Locate the cell with the specified text and output its (x, y) center coordinate. 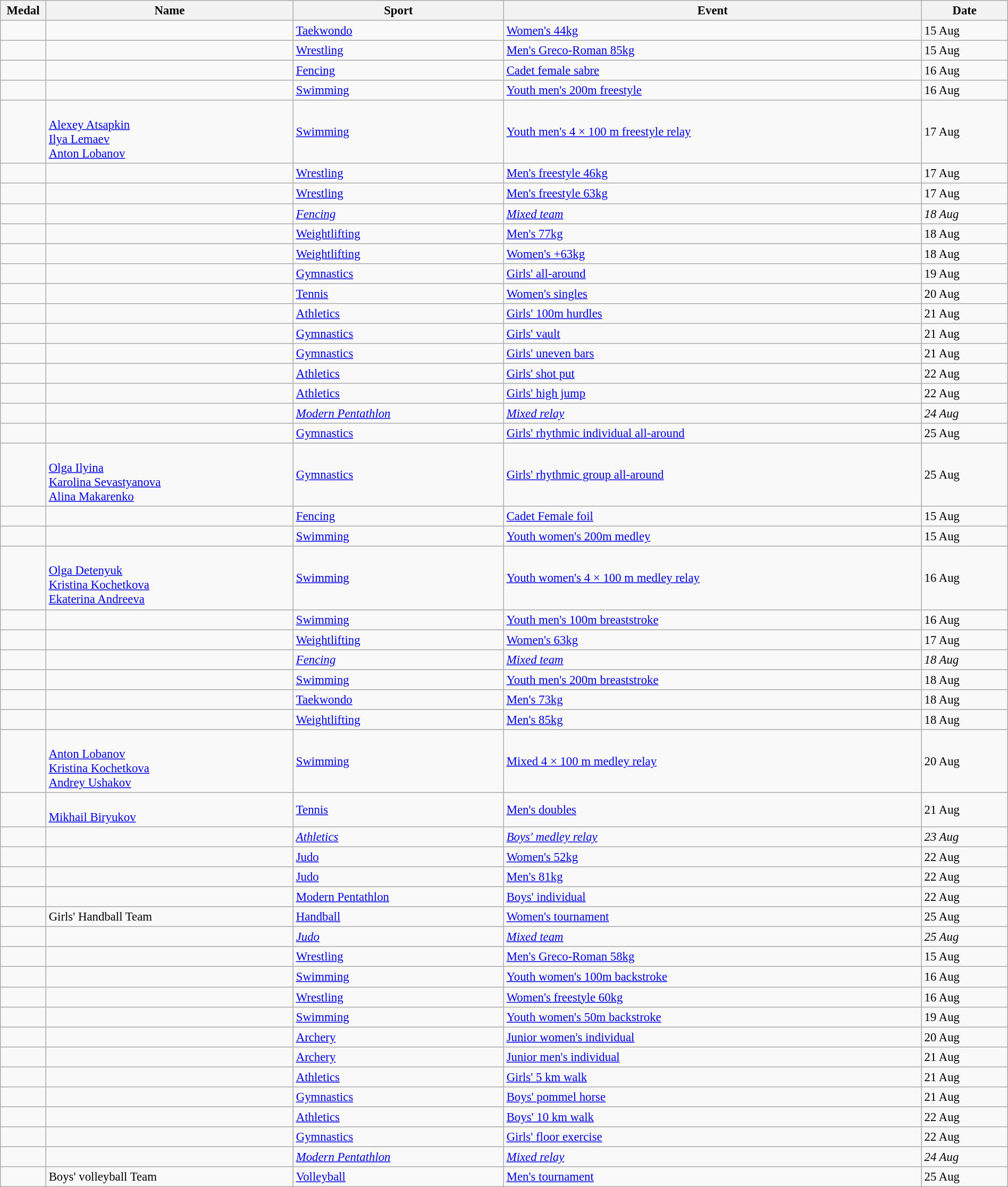
Women's 63kg (712, 640)
Event (712, 11)
Girls' uneven bars (712, 354)
Men's 85kg (712, 720)
Youth women's 200m medley (712, 537)
Men's 81kg (712, 877)
Mixed 4 × 100 m medley relay (712, 762)
Youth women's 4 × 100 m medley relay (712, 579)
Women's +63kg (712, 254)
Handball (398, 917)
Men's freestyle 63kg (712, 194)
Youth men's 100m breaststroke (712, 620)
Name (169, 11)
Mikhail Biryukov (169, 809)
Girls' Handball Team (169, 917)
Olga IlyinaKarolina SevastyanovaAlina Makarenko (169, 475)
Boys' pommel horse (712, 1097)
Date (964, 11)
Youth men's 200m breaststroke (712, 680)
Girls' all-around (712, 273)
Boys' 10 km walk (712, 1117)
Women's 44kg (712, 31)
Men's 77kg (712, 233)
Sport (398, 11)
Cadet female sabre (712, 71)
Youth men's 4 × 100 m freestyle relay (712, 132)
Youth women's 50m backstroke (712, 1017)
Men's 73kg (712, 700)
Women's tournament (712, 917)
Women's singles (712, 294)
Boys' medley relay (712, 837)
Girls' floor exercise (712, 1137)
Volleyball (398, 1177)
Alexey AtsapkinIlya LemaevAnton Lobanov (169, 132)
Men's freestyle 46kg (712, 174)
Boys' individual (712, 897)
Junior men's individual (712, 1057)
Girls' rhythmic group all-around (712, 475)
Cadet Female foil (712, 516)
Girls' vault (712, 333)
23 Aug (964, 837)
Girls' high jump (712, 394)
Anton LobanovKristina KochetkovaAndrey Ushakov (169, 762)
Boys' volleyball Team (169, 1177)
Medal (23, 11)
Youth men's 200m freestyle (712, 90)
Men's doubles (712, 809)
Girls' rhythmic individual all-around (712, 433)
Girls' 100m hurdles (712, 314)
Men's tournament (712, 1177)
Girls' shot put (712, 373)
Women's 52kg (712, 857)
Men's Greco-Roman 58kg (712, 957)
Men's Greco-Roman 85kg (712, 51)
Junior women's individual (712, 1037)
Youth women's 100m backstroke (712, 977)
Olga DetenyukKristina KochetkovaEkaterina Andreeva (169, 579)
Girls' 5 km walk (712, 1077)
Women's freestyle 60kg (712, 997)
